Provide the [x, y] coordinate of the cell's center where the given text is located.  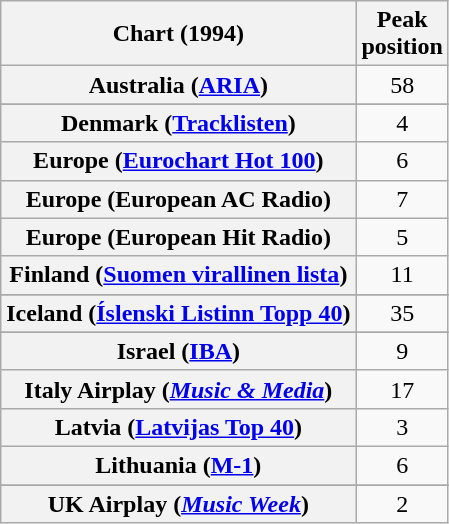
5 [402, 237]
Denmark (Tracklisten) [178, 123]
Australia (ARIA) [178, 85]
58 [402, 85]
Latvia (Latvijas Top 40) [178, 427]
11 [402, 275]
Europe (Eurochart Hot 100) [178, 161]
Europe (European AC Radio) [178, 199]
Israel (IBA) [178, 351]
Finland (Suomen virallinen lista) [178, 275]
Peakposition [402, 34]
3 [402, 427]
17 [402, 389]
4 [402, 123]
Chart (1994) [178, 34]
Italy Airplay (Music & Media) [178, 389]
2 [402, 503]
Europe (European Hit Radio) [178, 237]
Iceland (Íslenski Listinn Topp 40) [178, 313]
9 [402, 351]
UK Airplay (Music Week) [178, 503]
7 [402, 199]
35 [402, 313]
Lithuania (M-1) [178, 465]
